From the cell containing the given text, extract its center point as [X, Y] coordinate. 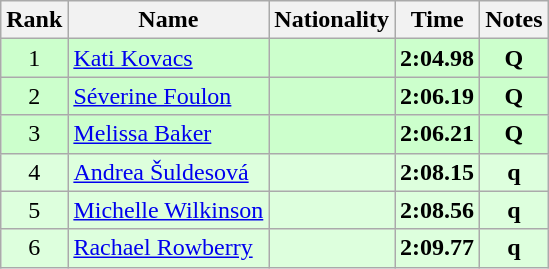
Melissa Baker [168, 134]
Time [438, 20]
Kati Kovacs [168, 58]
Nationality [332, 20]
2:06.19 [438, 96]
4 [34, 172]
2:09.77 [438, 248]
Rachael Rowberry [168, 248]
2:08.15 [438, 172]
Michelle Wilkinson [168, 210]
2:04.98 [438, 58]
Séverine Foulon [168, 96]
Andrea Šuldesová [168, 172]
Notes [514, 20]
Name [168, 20]
5 [34, 210]
2:06.21 [438, 134]
Rank [34, 20]
1 [34, 58]
2:08.56 [438, 210]
3 [34, 134]
6 [34, 248]
2 [34, 96]
